Pinpoint the cell where the given text exists, returning its [X, Y] midpoint coordinate. 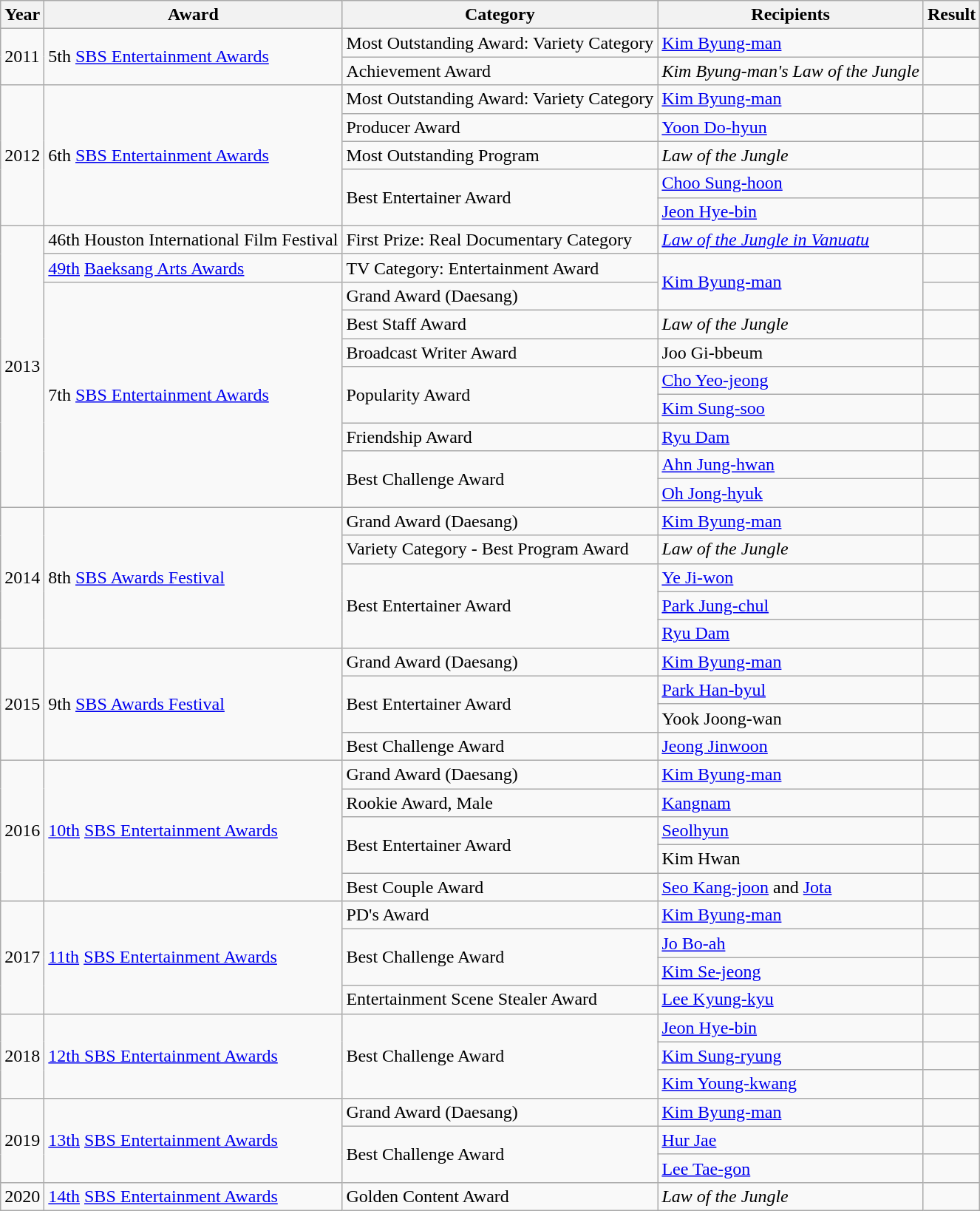
10th SBS Entertainment Awards [194, 830]
Yook Joong-wan [791, 718]
Best Staff Award [500, 324]
Choo Sung-hoon [791, 183]
Kim Sung-ryung [791, 1056]
Lee Tae-gon [791, 1168]
Kim Sung-soo [791, 409]
Result [951, 15]
14th SBS Entertainment Awards [194, 1196]
Entertainment Scene Stealer Award [500, 1000]
Seolhyun [791, 831]
Ahn Jung-hwan [791, 465]
2014 [22, 577]
Kim Young-kwang [791, 1084]
2015 [22, 704]
PD's Award [500, 915]
Jeong Jinwoon [791, 746]
5th SBS Entertainment Awards [194, 57]
Park Jung-chul [791, 605]
2013 [22, 367]
Oh Jong-hyuk [791, 493]
Friendship Award [500, 437]
11th SBS Entertainment Awards [194, 957]
Kim Se-jeong [791, 971]
2019 [22, 1140]
Jo Bo-ah [791, 943]
Most Outstanding Program [500, 155]
Seo Kang-joon and Jota [791, 887]
Award [194, 15]
2016 [22, 830]
Law of the Jungle in Vanuatu [791, 240]
Kim Byung-man's Law of the Jungle [791, 71]
2012 [22, 155]
Year [22, 15]
Rookie Award, Male [500, 802]
13th SBS Entertainment Awards [194, 1140]
46th Houston International Film Festival [194, 240]
2011 [22, 57]
Cho Yeo-jeong [791, 381]
6th SBS Entertainment Awards [194, 155]
Recipients [791, 15]
Achievement Award [500, 71]
7th SBS Entertainment Awards [194, 394]
Kim Hwan [791, 859]
2017 [22, 957]
2018 [22, 1056]
Joo Gi-bbeum [791, 353]
First Prize: Real Documentary Category [500, 240]
Lee Kyung-kyu [791, 1000]
Golden Content Award [500, 1196]
2020 [22, 1196]
49th Baeksang Arts Awards [194, 268]
Variety Category - Best Program Award [500, 549]
TV Category: Entertainment Award [500, 268]
Popularity Award [500, 395]
12th SBS Entertainment Awards [194, 1056]
Yoon Do-hyun [791, 127]
Broadcast Writer Award [500, 353]
Ye Ji-won [791, 577]
9th SBS Awards Festival [194, 704]
Park Han-byul [791, 690]
Kangnam [791, 802]
Category [500, 15]
Producer Award [500, 127]
8th SBS Awards Festival [194, 577]
Best Couple Award [500, 887]
Hur Jae [791, 1140]
